Return (X, Y) of the center of cell containing provided text 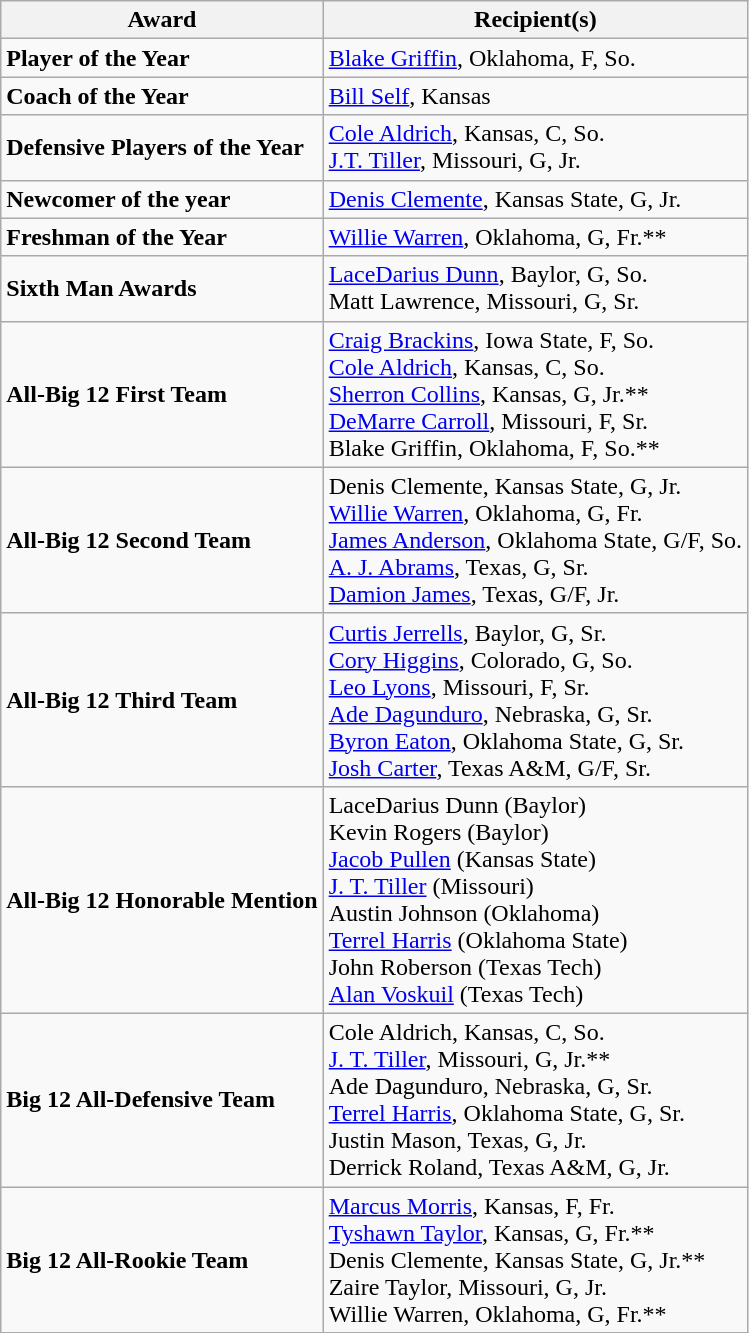
Recipient(s) (535, 20)
Cole Aldrich, Kansas, C, So.J.T. Tiller, Missouri, G, Jr. (535, 148)
Award (162, 20)
Defensive Players of the Year (162, 148)
Sixth Man Awards (162, 288)
All-Big 12 Second Team (162, 540)
Big 12 All-Defensive Team (162, 1100)
Bill Self, Kansas (535, 96)
Big 12 All-Rookie Team (162, 1259)
Freshman of the Year (162, 237)
Newcomer of the year (162, 199)
Willie Warren, Oklahoma, G, Fr.** (535, 237)
LaceDarius Dunn, Baylor, G, So.Matt Lawrence, Missouri, G, Sr. (535, 288)
All-Big 12 Third Team (162, 700)
Coach of the Year (162, 96)
All-Big 12 Honorable Mention (162, 900)
All-Big 12 First Team (162, 394)
Denis Clemente, Kansas State, G, Jr. (535, 199)
Player of the Year (162, 58)
Blake Griffin, Oklahoma, F, So. (535, 58)
